Search for the cell housing the specified text and yield its (x, y) center coordinate. 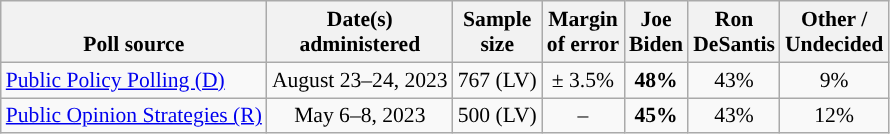
Marginof error (583, 32)
Samplesize (498, 32)
9% (834, 80)
Date(s)administered (360, 32)
Other /Undecided (834, 32)
JoeBiden (656, 32)
May 6–8, 2023 (360, 116)
Poll source (134, 32)
– (583, 116)
500 (LV) (498, 116)
August 23–24, 2023 (360, 80)
Public Policy Polling (D) (134, 80)
Public Opinion Strategies (R) (134, 116)
45% (656, 116)
± 3.5% (583, 80)
48% (656, 80)
12% (834, 116)
767 (LV) (498, 80)
RonDeSantis (734, 32)
